For the text-containing cell, return its midpoint in [x, y] coordinate format. 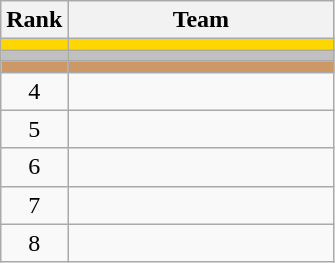
6 [34, 167]
7 [34, 205]
5 [34, 129]
4 [34, 91]
Rank [34, 20]
Team [201, 20]
8 [34, 243]
